Output the [X, Y] coordinate of the center of the cell containing the given text.  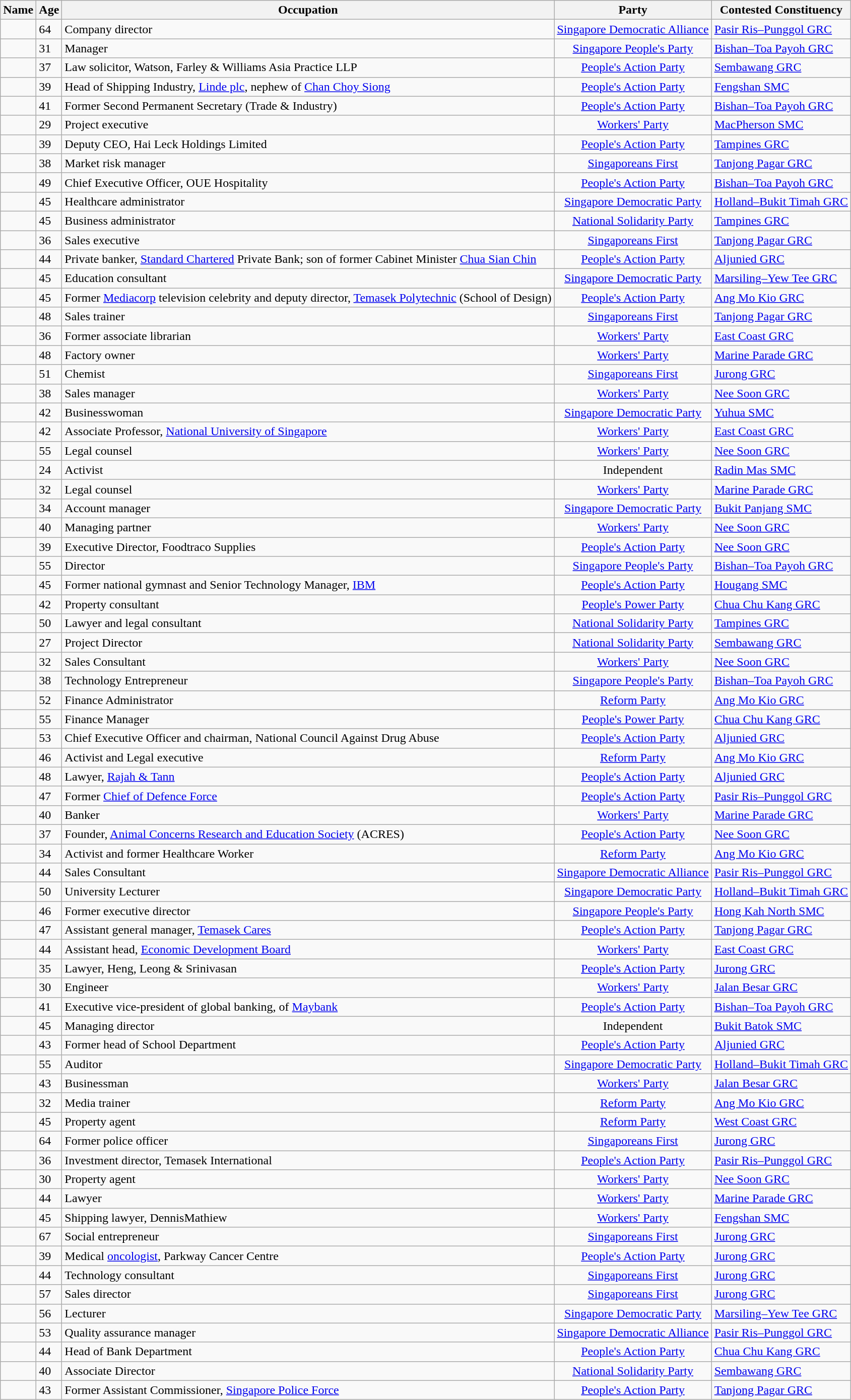
Investment director, Temasek International [308, 1160]
Occupation [308, 10]
Chief Executive Officer, OUE Hospitality [308, 182]
Founder, Animal Concerns Research and Education Society (ACRES) [308, 834]
35 [49, 968]
Finance Administrator [308, 700]
Associate Director [308, 1371]
24 [49, 470]
27 [49, 643]
Head of Shipping Industry, Linde plc, nephew of Chan Choy Siong [308, 87]
Hong Kah North SMC [781, 911]
Former executive director [308, 911]
Engineer [308, 988]
Head of Bank Department [308, 1352]
Businesswoman [308, 412]
Project Director [308, 643]
Business administrator [308, 221]
Activist [308, 470]
Activist and former Healthcare Worker [308, 854]
49 [49, 182]
52 [49, 700]
Social entrepreneur [308, 1237]
Former police officer [308, 1141]
Executive vice-president of global banking, of Maybank [308, 1007]
Hougang SMC [781, 585]
Banker [308, 815]
West Coast GRC [781, 1122]
Education consultant [308, 278]
Party [633, 10]
29 [49, 125]
Private banker, Standard Chartered Private Bank; son of former Cabinet Minister Chua Sian Chin [308, 259]
Media trainer [308, 1102]
Lecturer [308, 1313]
Managing partner [308, 527]
Lawyer, Rajah & Tann [308, 777]
Lawyer [308, 1199]
MacPherson SMC [781, 125]
Radin Mas SMC [781, 470]
Former associate librarian [308, 336]
Lawyer and legal consultant [308, 623]
Sales trainer [308, 317]
Sales manager [308, 393]
57 [49, 1294]
Chemist [308, 374]
56 [49, 1313]
Name [18, 10]
51 [49, 374]
Former Second Permanent Secretary (Trade & Industry) [308, 106]
Bukit Batok SMC [781, 1026]
Property consultant [308, 604]
Deputy CEO, Hai Leck Holdings Limited [308, 144]
Finance Manager [308, 719]
Market risk manager [308, 163]
Healthcare administrator [308, 201]
University Lecturer [308, 892]
Manager [308, 48]
Chief Executive Officer and chairman, National Council Against Drug Abuse [308, 738]
Sales director [308, 1294]
Technology Entrepreneur [308, 681]
Yuhua SMC [781, 412]
Managing director [308, 1026]
Activist and Legal executive [308, 757]
Project executive [308, 125]
Executive Director, Foodtraco Supplies [308, 546]
Auditor [308, 1064]
Assistant general manager, Temasek Cares [308, 930]
31 [49, 48]
Director [308, 566]
Former Assistant Commissioner, Singapore Police Force [308, 1390]
Contested Constituency [781, 10]
Associate Professor, National University of Singapore [308, 432]
Account manager [308, 508]
Law solicitor, Watson, Farley & Williams Asia Practice LLP [308, 67]
Quality assurance manager [308, 1333]
Factory owner [308, 355]
Company director [308, 29]
Technology consultant [308, 1275]
Assistant head, Economic Development Board [308, 949]
Shipping lawyer, DennisMathiew [308, 1218]
Medical oncologist, Parkway Cancer Centre [308, 1256]
Lawyer, Heng, Leong & Srinivasan [308, 968]
Age [49, 10]
Former head of School Department [308, 1045]
Former Mediacorp television celebrity and deputy director, Temasek Polytechnic (School of Design) [308, 298]
Former national gymnast and Senior Technology Manager, IBM [308, 585]
Businessman [308, 1083]
67 [49, 1237]
Sales executive [308, 240]
Bukit Panjang SMC [781, 508]
Former Chief of Defence Force [308, 796]
